Return the (X, Y) coordinate for the center point of the cell that contains the specified text.  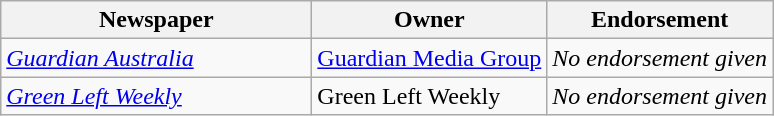
Owner (430, 20)
Newspaper (156, 20)
Guardian Australia (156, 58)
Guardian Media Group (430, 58)
Endorsement (660, 20)
